Locate the cell with the specified text and output its (x, y) center coordinate. 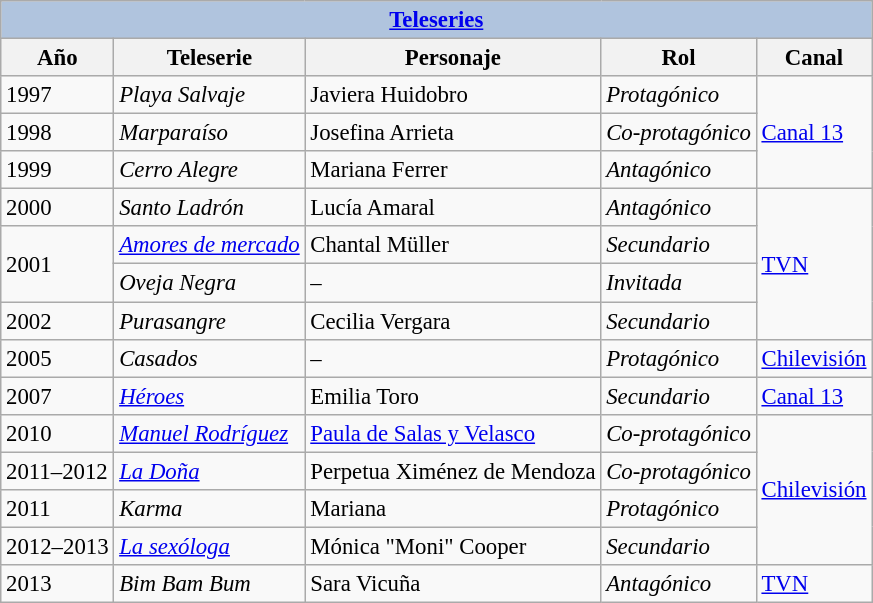
Teleseries (436, 20)
Personaje (453, 58)
Javiera Huidobro (453, 95)
Marparaíso (210, 133)
1998 (58, 133)
Cecilia Vergara (453, 321)
Cerro Alegre (210, 170)
Casados (210, 358)
Rol (678, 58)
Mariana Ferrer (453, 170)
Teleserie (210, 58)
2002 (58, 321)
Josefina Arrieta (453, 133)
2001 (58, 264)
Invitada (678, 283)
Mariana (453, 509)
2011–2012 (58, 471)
Canal (814, 58)
2007 (58, 396)
Emilia Toro (453, 396)
Lucía Amaral (453, 208)
Héroes (210, 396)
2011 (58, 509)
1997 (58, 95)
2013 (58, 584)
2005 (58, 358)
Sara Vicuña (453, 584)
Amores de mercado (210, 245)
Año (58, 58)
Karma (210, 509)
Chantal Müller (453, 245)
Santo Ladrón (210, 208)
Perpetua Ximénez de Mendoza (453, 471)
Mónica "Moni" Cooper (453, 546)
Paula de Salas y Velasco (453, 433)
Manuel Rodríguez (210, 433)
La sexóloga (210, 546)
1999 (58, 170)
Oveja Negra (210, 283)
Purasangre (210, 321)
La Doña (210, 471)
Playa Salvaje (210, 95)
2012–2013 (58, 546)
2010 (58, 433)
2000 (58, 208)
Bim Bam Bum (210, 584)
